Search for the cell housing the specified text and yield its (X, Y) center coordinate. 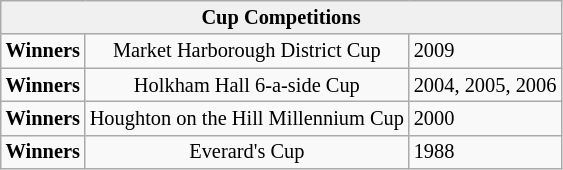
1988 (485, 152)
Cup Competitions (281, 17)
Market Harborough District Cup (247, 51)
2000 (485, 118)
2004, 2005, 2006 (485, 85)
Houghton on the Hill Millennium Cup (247, 118)
2009 (485, 51)
Everard's Cup (247, 152)
Holkham Hall 6-a-side Cup (247, 85)
